Provide the (X, Y) coordinate of the cell's center where the given text is located.  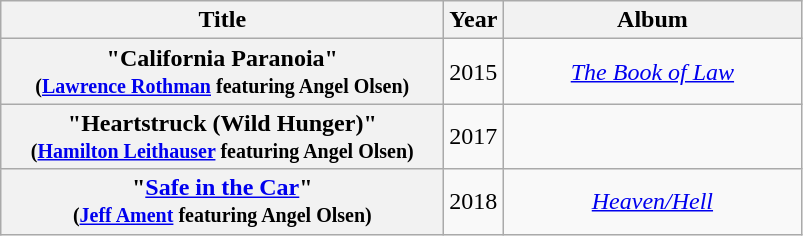
The Book of Law (652, 72)
Year (474, 20)
"Safe in the Car" (Jeff Ament featuring Angel Olsen) (222, 202)
Title (222, 20)
2017 (474, 136)
Heaven/Hell (652, 202)
"California Paranoia" (Lawrence Rothman featuring Angel Olsen) (222, 72)
2015 (474, 72)
"Heartstruck (Wild Hunger)" (Hamilton Leithauser featuring Angel Olsen) (222, 136)
Album (652, 20)
2018 (474, 202)
